Provide the [X, Y] coordinate of the cell's center where the given text is located.  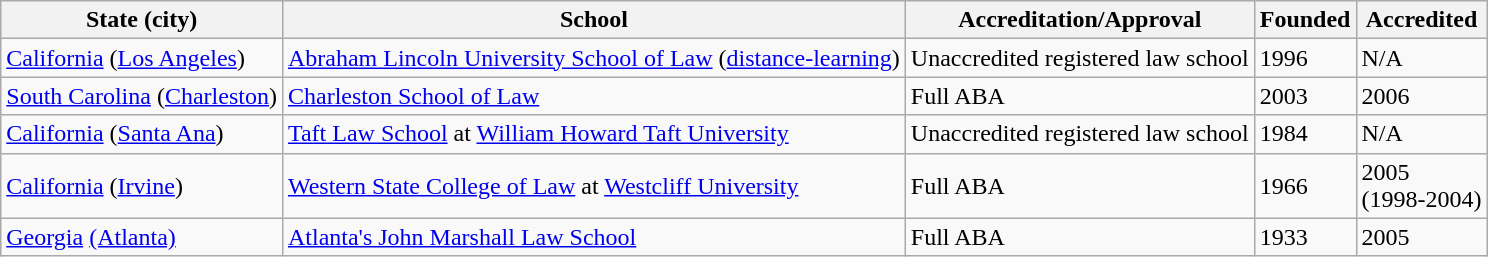
State (city) [142, 20]
Western State College of Law at Westcliff University [594, 186]
Atlanta's John Marshall Law School [594, 237]
Georgia (Atlanta) [142, 237]
California (Irvine) [142, 186]
Taft Law School at William Howard Taft University [594, 134]
School [594, 20]
California (Los Angeles) [142, 58]
1984 [1305, 134]
2003 [1305, 96]
1966 [1305, 186]
2005(1998-2004) [1422, 186]
Accreditation/Approval [1080, 20]
1933 [1305, 237]
2005 [1422, 237]
Charleston School of Law [594, 96]
South Carolina (Charleston) [142, 96]
Accredited [1422, 20]
1996 [1305, 58]
2006 [1422, 96]
California (Santa Ana) [142, 134]
Founded [1305, 20]
Abraham Lincoln University School of Law (distance-learning) [594, 58]
